Return (X, Y) of the center of cell containing provided text 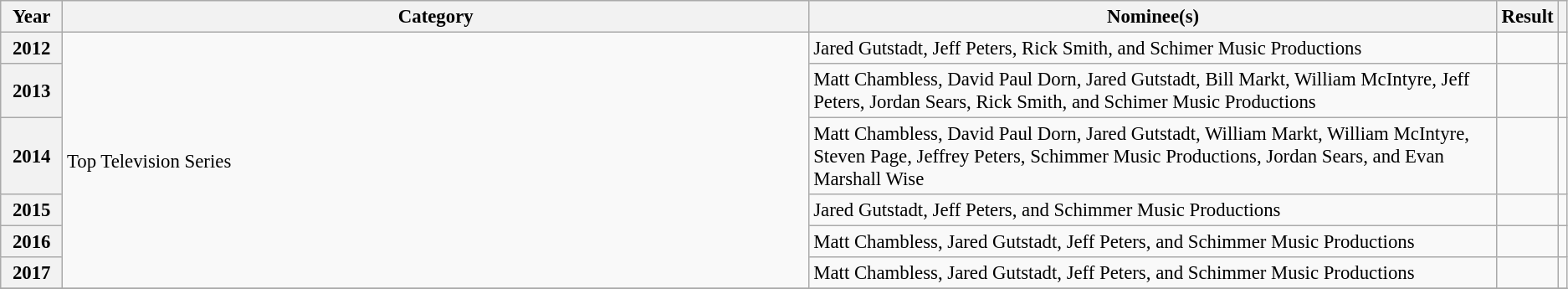
Matt Chambless, David Paul Dorn, Jared Gutstadt, Bill Markt, William McIntyre, Jeff Peters, Jordan Sears, Rick Smith, and Schimer Music Productions (1153, 90)
Nominee(s) (1153, 17)
2012 (32, 49)
Jared Gutstadt, Jeff Peters, Rick Smith, and Schimer Music Productions (1153, 49)
2015 (32, 210)
Jared Gutstadt, Jeff Peters, and Schimmer Music Productions (1153, 210)
Category (436, 17)
Year (32, 17)
2016 (32, 242)
Result (1528, 17)
2014 (32, 157)
Matt Chambless, Jared Gutstadt, Jeff Peters, and Schimmer Music Productions (1153, 242)
2013 (32, 90)
